Pinpoint the cell where the given text exists, returning its (X, Y) midpoint coordinate. 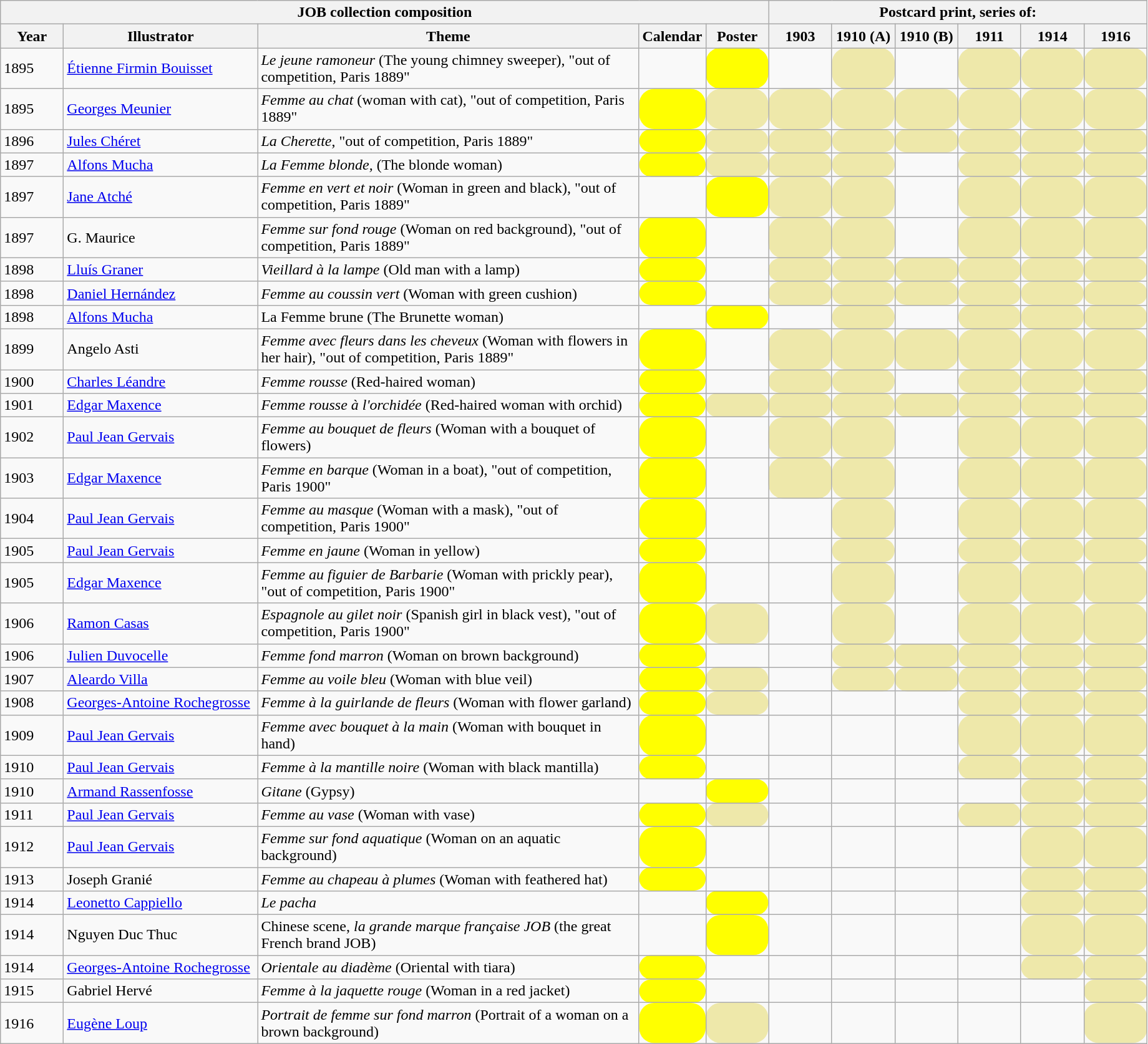
Femme fond marron (Woman on brown background) (448, 655)
G. Maurice (161, 237)
Femme sur fond rouge (Woman on red background), "out of competition, Paris 1889" (448, 237)
1915 (32, 991)
Jane Atché (161, 197)
1910 (B) (926, 36)
Femme en barque (Woman in a boat), "out of competition, Paris 1900" (448, 478)
Étienne Firmin Bouisset (161, 69)
1910 (A) (863, 36)
Angelo Asti (161, 349)
Femme sur fond aquatique (Woman on an aquatic background) (448, 847)
Femme rousse (Red-haired woman) (448, 381)
Femme en vert et noir (Woman in green and black), "out of competition, Paris 1889" (448, 197)
Poster (737, 36)
Leonetto Cappiello (161, 903)
1909 (32, 735)
JOB collection composition (384, 12)
Femme au vase (Woman with vase) (448, 814)
Jules Chéret (161, 141)
Aleardo Villa (161, 679)
Femme avec fleurs dans les cheveux (Woman with flowers in her hair), "out of competition, Paris 1889" (448, 349)
Illustrator (161, 36)
Theme (448, 36)
Femme au chat (woman with cat), "out of competition, Paris 1889" (448, 109)
Le pacha (448, 903)
Femme rousse à l'orchidée (Red-haired woman with orchid) (448, 405)
Orientale au diadème (Oriental with tiara) (448, 967)
1913 (32, 879)
Ramon Casas (161, 624)
1901 (32, 405)
Lluís Graner (161, 269)
Femme à la guirlande de fleurs (Woman with flower garland) (448, 703)
Femme au masque (Woman with a mask), "out of competition, Paris 1900" (448, 519)
Eugène Loup (161, 1023)
La Femme blonde, (The blonde woman) (448, 165)
Julien Duvocelle (161, 655)
1912 (32, 847)
Femme au chapeau à plumes (Woman with feathered hat) (448, 879)
1900 (32, 381)
1902 (32, 438)
Nguyen Duc Thuc (161, 935)
Portrait de femme sur fond marron (Portrait of a woman on a brown background) (448, 1023)
Femme à la jaquette rouge (Woman in a red jacket) (448, 991)
Femme au figuier de Barbarie (Woman with prickly pear), "out of competition, Paris 1900" (448, 582)
Year (32, 36)
Femme au voile bleu (Woman with blue veil) (448, 679)
La Cherette, "out of competition, Paris 1889" (448, 141)
Daniel Hernández (161, 293)
Femme à la mantille noire (Woman with black mantilla) (448, 767)
Espagnole au gilet noir (Spanish girl in black vest), "out of competition, Paris 1900" (448, 624)
Joseph Granié (161, 879)
Armand Rassenfosse (161, 791)
Charles Léandre (161, 381)
Gitane (Gypsy) (448, 791)
Vieillard à la lampe (Old man with a lamp) (448, 269)
1908 (32, 703)
Postcard print, series of: (958, 12)
Le jeune ramoneur (The young chimney sweeper), "out of competition, Paris 1889" (448, 69)
Femme avec bouquet à la main (Woman with bouquet in hand) (448, 735)
La Femme brune (The Brunette woman) (448, 317)
1896 (32, 141)
1904 (32, 519)
Gabriel Hervé (161, 991)
Chinese scene, la grande marque française JOB (the great French brand JOB) (448, 935)
1899 (32, 349)
Georges Meunier (161, 109)
Femme en jaune (Woman in yellow) (448, 551)
1907 (32, 679)
Calendar (673, 36)
Femme au coussin vert (Woman with green cushion) (448, 293)
Femme au bouquet de fleurs (Woman with a bouquet of flowers) (448, 438)
